From the cell containing the given text, extract its center point as [X, Y] coordinate. 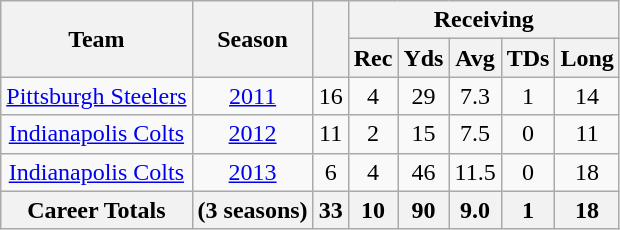
29 [424, 96]
16 [330, 96]
Career Totals [96, 210]
Long [587, 58]
15 [424, 134]
2 [373, 134]
2012 [252, 134]
7.5 [475, 134]
33 [330, 210]
11.5 [475, 172]
9.0 [475, 210]
Pittsburgh Steelers [96, 96]
7.3 [475, 96]
Rec [373, 58]
Avg [475, 58]
Receiving [484, 20]
2011 [252, 96]
46 [424, 172]
14 [587, 96]
(3 seasons) [252, 210]
10 [373, 210]
90 [424, 210]
TDs [528, 58]
Season [252, 39]
Yds [424, 58]
2013 [252, 172]
6 [330, 172]
Team [96, 39]
